Provide the [X, Y] coordinate of the cell's center where the given text is located.  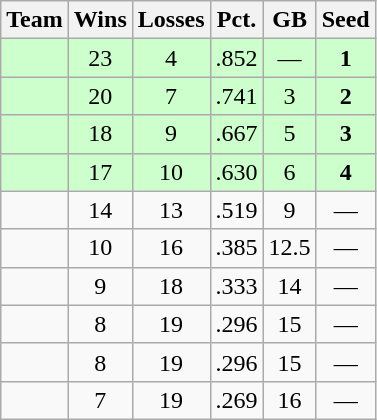
.741 [236, 96]
13 [171, 210]
Team [35, 20]
17 [100, 172]
.333 [236, 286]
.667 [236, 134]
.385 [236, 248]
Pct. [236, 20]
2 [346, 96]
5 [290, 134]
23 [100, 58]
.519 [236, 210]
Losses [171, 20]
Wins [100, 20]
20 [100, 96]
1 [346, 58]
6 [290, 172]
12.5 [290, 248]
GB [290, 20]
.852 [236, 58]
.269 [236, 400]
Seed [346, 20]
.630 [236, 172]
